Return the [x, y] coordinate for the center point of the cell that contains the specified text.  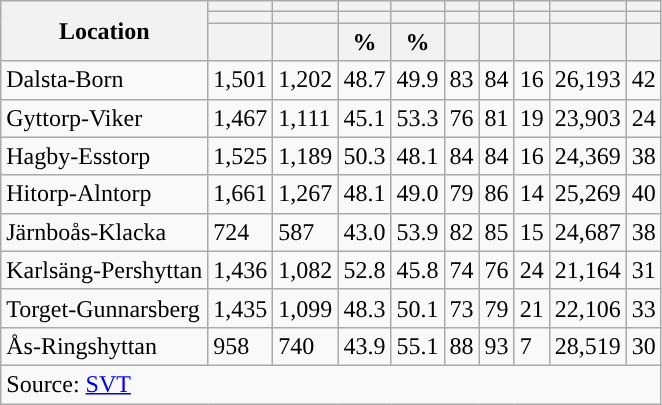
53.3 [418, 118]
21,164 [588, 270]
43.0 [364, 232]
19 [532, 118]
1,099 [306, 308]
Location [104, 31]
1,436 [240, 270]
Järnboås-Klacka [104, 232]
1,267 [306, 194]
82 [462, 232]
49.0 [418, 194]
74 [462, 270]
21 [532, 308]
587 [306, 232]
86 [496, 194]
45.1 [364, 118]
83 [462, 80]
740 [306, 346]
1,501 [240, 80]
30 [644, 346]
33 [644, 308]
40 [644, 194]
1,189 [306, 156]
31 [644, 270]
1,467 [240, 118]
1,111 [306, 118]
88 [462, 346]
Hagby-Esstorp [104, 156]
724 [240, 232]
1,435 [240, 308]
Hitorp-Alntorp [104, 194]
1,525 [240, 156]
43.9 [364, 346]
24,369 [588, 156]
52.8 [364, 270]
Source: SVT [332, 384]
48.3 [364, 308]
23,903 [588, 118]
7 [532, 346]
Gyttorp-Viker [104, 118]
55.1 [418, 346]
49.9 [418, 80]
85 [496, 232]
42 [644, 80]
Dalsta-Born [104, 80]
45.8 [418, 270]
Karlsäng-Pershyttan [104, 270]
28,519 [588, 346]
24,687 [588, 232]
15 [532, 232]
1,661 [240, 194]
22,106 [588, 308]
93 [496, 346]
Ås-Ringshyttan [104, 346]
26,193 [588, 80]
1,202 [306, 80]
1,082 [306, 270]
50.3 [364, 156]
53.9 [418, 232]
Torget-Gunnarsberg [104, 308]
958 [240, 346]
48.7 [364, 80]
50.1 [418, 308]
14 [532, 194]
81 [496, 118]
25,269 [588, 194]
73 [462, 308]
